Return the (x, y) coordinate for the center point of the cell that contains the specified text.  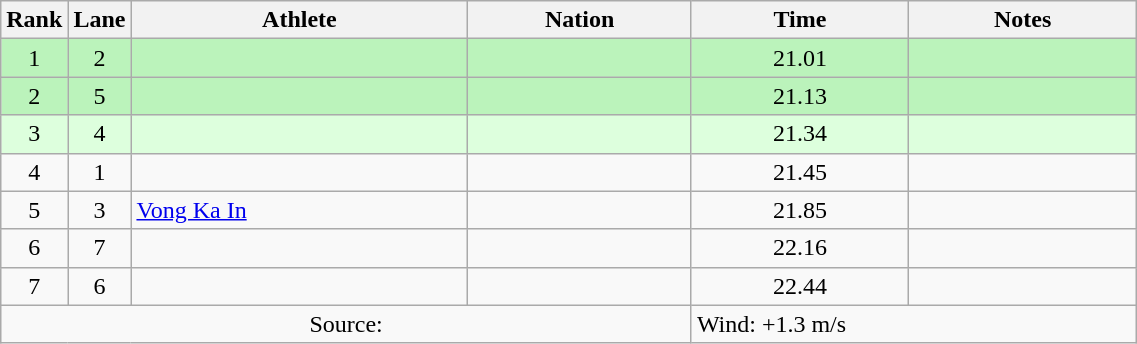
Time (800, 20)
22.44 (800, 286)
Wind: +1.3 m/s (914, 324)
21.13 (800, 96)
21.01 (800, 58)
22.16 (800, 248)
Nation (580, 20)
Vong Ka In (300, 210)
Notes (1022, 20)
21.34 (800, 134)
Rank (34, 20)
21.85 (800, 210)
Lane (100, 20)
Source: (346, 324)
21.45 (800, 172)
Athlete (300, 20)
